Find where the given text appears and provide that cell's center as (x, y) coordinate. 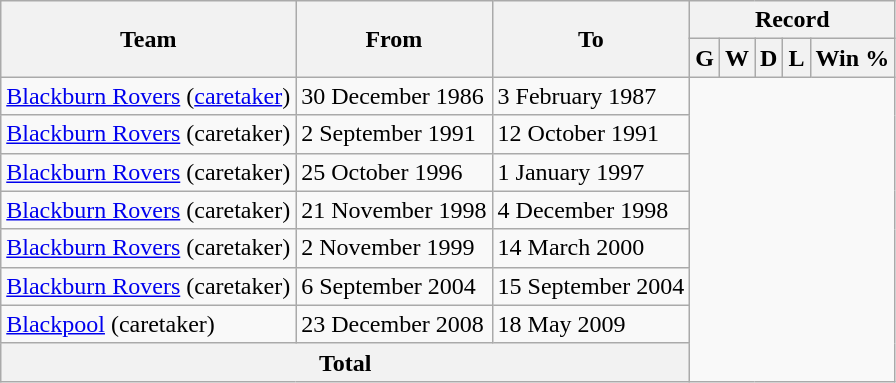
From (394, 39)
3 February 1987 (591, 96)
4 December 1998 (591, 210)
G (705, 58)
21 November 1998 (394, 210)
To (591, 39)
Record (792, 20)
6 September 2004 (394, 286)
15 September 2004 (591, 286)
Team (148, 39)
1 January 1997 (591, 172)
L (796, 58)
30 December 1986 (394, 96)
12 October 1991 (591, 134)
Total (346, 362)
2 September 1991 (394, 134)
W (736, 58)
Blackpool (caretaker) (148, 324)
23 December 2008 (394, 324)
14 March 2000 (591, 248)
D (769, 58)
2 November 1999 (394, 248)
25 October 1996 (394, 172)
18 May 2009 (591, 324)
Win % (852, 58)
